Output the (x, y) coordinate of the center of the cell containing the given text.  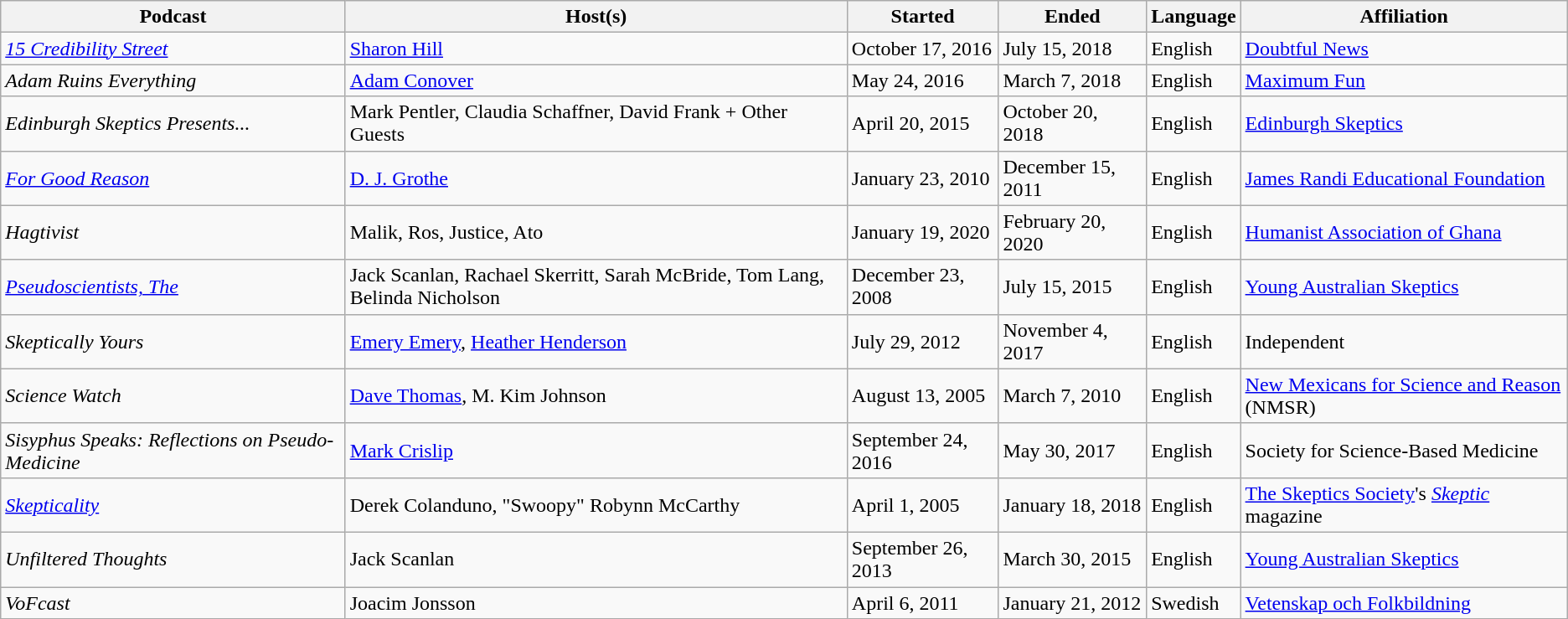
January 21, 2012 (1072, 602)
April 20, 2015 (923, 124)
Emery Emery, Heather Henderson (596, 342)
Podcast (173, 17)
August 13, 2005 (923, 395)
Humanist Association of Ghana (1404, 233)
Edinburgh Skeptics Presents... (173, 124)
Dave Thomas, M. Kim Johnson (596, 395)
Doubtful News (1404, 49)
Derek Colanduno, "Swoopy" Robynn McCarthy (596, 504)
December 23, 2008 (923, 286)
Sharon Hill (596, 49)
Started (923, 17)
January 23, 2010 (923, 178)
November 4, 2017 (1072, 342)
April 1, 2005 (923, 504)
Adam Ruins Everything (173, 80)
July 15, 2015 (1072, 286)
Jack Scanlan, Rachael Skerritt, Sarah McBride, Tom Lang, Belinda Nicholson (596, 286)
Adam Conover (596, 80)
Maximum Fun (1404, 80)
Sisyphus Speaks: Reflections on Pseudo-Medicine (173, 451)
VoFcast (173, 602)
December 15, 2011 (1072, 178)
Unfiltered Thoughts (173, 560)
Mark Crislip (596, 451)
July 29, 2012 (923, 342)
Ended (1072, 17)
January 19, 2020 (923, 233)
Malik, Ros, Justice, Ato (596, 233)
15 Credibility Street (173, 49)
May 30, 2017 (1072, 451)
Hagtivist (173, 233)
Swedish (1194, 602)
New Mexicans for Science and Reason (NMSR) (1404, 395)
Affiliation (1404, 17)
D. J. Grothe (596, 178)
Host(s) (596, 17)
January 18, 2018 (1072, 504)
March 7, 2010 (1072, 395)
Science Watch (173, 395)
April 6, 2011 (923, 602)
Independent (1404, 342)
October 17, 2016 (923, 49)
Vetenskap och Folkbildning (1404, 602)
Skeptically Yours (173, 342)
March 7, 2018 (1072, 80)
The Skeptics Society's Skeptic magazine (1404, 504)
September 26, 2013 (923, 560)
May 24, 2016 (923, 80)
February 20, 2020 (1072, 233)
October 20, 2018 (1072, 124)
Edinburgh Skeptics (1404, 124)
For Good Reason (173, 178)
Pseudoscientists, The (173, 286)
Mark Pentler, Claudia Schaffner, David Frank + Other Guests (596, 124)
Joacim Jonsson (596, 602)
Jack Scanlan (596, 560)
September 24, 2016 (923, 451)
Skepticality (173, 504)
James Randi Educational Foundation (1404, 178)
Society for Science-Based Medicine (1404, 451)
July 15, 2018 (1072, 49)
Language (1194, 17)
March 30, 2015 (1072, 560)
